Return the (x, y) coordinate for the center point of the cell that contains the specified text.  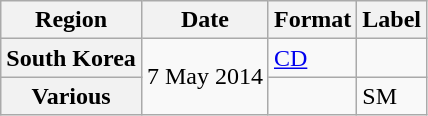
Region (72, 20)
South Korea (72, 58)
SM (392, 96)
CD (312, 58)
Format (312, 20)
7 May 2014 (204, 77)
Various (72, 96)
Label (392, 20)
Date (204, 20)
